Provide the (x, y) coordinate of the cell's center where the given text is located.  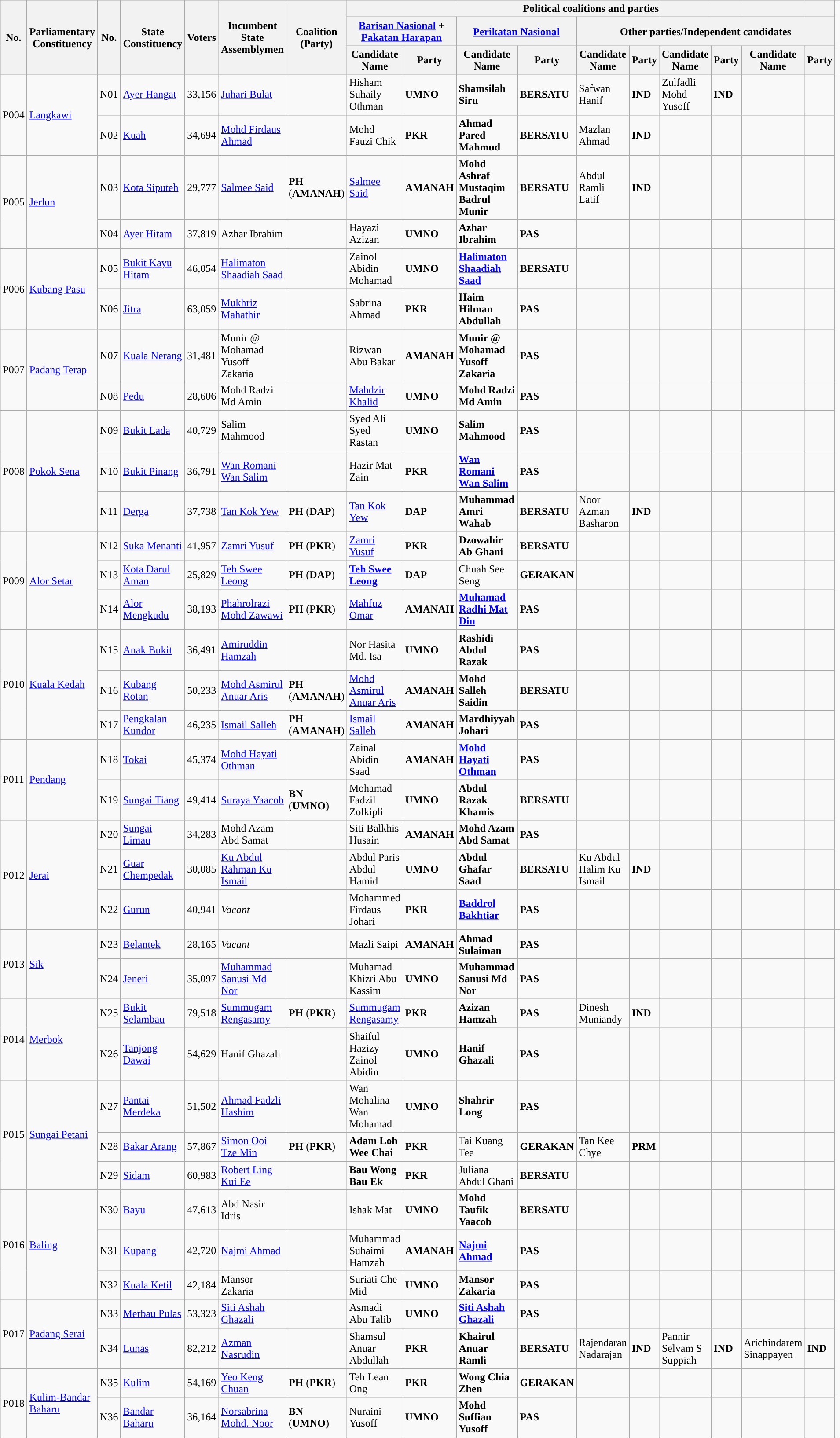
Zainal Abidin Saad (375, 759)
N06 (109, 309)
36,164 (202, 1417)
N14 (109, 609)
Kuala Kedah (62, 685)
Wan Mohalina Wan Mohamad (375, 1106)
Adam Loh Wee Chai (375, 1147)
Shamsul Anuar Abdullah (375, 1348)
N08 (109, 396)
Chuah See Seng (487, 575)
Rashidi Abdul Razak (487, 650)
Shahrir Long (487, 1106)
36,491 (202, 650)
41,957 (202, 547)
38,193 (202, 609)
Dinesh Muniandy (603, 1013)
Mukhriz Mahathir (253, 309)
State Constituency (153, 37)
Voters (202, 37)
Sidam (153, 1176)
P011 (14, 780)
Kota Darul Aman (153, 575)
28,165 (202, 944)
N29 (109, 1176)
Mohd Fauzi Chik (375, 135)
Sungai Limau (153, 834)
P013 (14, 965)
Kubang Rotan (153, 690)
N04 (109, 234)
Abdul Ramli Latif (603, 187)
Juliana Abdul Ghani (487, 1176)
N31 (109, 1251)
Bayu (153, 1210)
Mazlan Ahmad (603, 135)
40,941 (202, 910)
30,085 (202, 869)
Kuala Nerang (153, 356)
N32 (109, 1285)
Political coalitions and parties (591, 9)
Bakar Arang (153, 1147)
Perikatan Nasional (517, 32)
Kulim (153, 1383)
P004 (14, 115)
Mohd Firdaus Ahmad (253, 135)
Mahfuz Omar (375, 609)
P012 (14, 875)
Phahrolrazi Mohd Zawawi (253, 609)
40,729 (202, 430)
25,829 (202, 575)
28,606 (202, 396)
Zulfadli Mohd Yusoff (685, 95)
N24 (109, 979)
Zainol Abidin Mohamad (375, 268)
29,777 (202, 187)
Merbau Pulas (153, 1314)
Tai Kuang Tee (487, 1147)
Anak Bukit (153, 650)
Suriati Che Mid (375, 1285)
Ayer Hangat (153, 95)
N33 (109, 1314)
Kupang (153, 1251)
45,374 (202, 759)
Lunas (153, 1348)
Suraya Yaacob (253, 800)
Sabrina Ahmad (375, 309)
N23 (109, 944)
N20 (109, 834)
Khairul Anuar Ramli (487, 1348)
35,097 (202, 979)
N18 (109, 759)
Syed Ali Syed Rastan (375, 430)
Azizan Hamzah (487, 1013)
N26 (109, 1054)
54,629 (202, 1054)
P009 (14, 581)
Noor Azman Basharon (603, 512)
Tokai (153, 759)
Haim Hilman Abdullah (487, 309)
PRM (644, 1147)
N15 (109, 650)
Nuraini Yusoff (375, 1417)
Mohd Salleh Saidin (487, 690)
Pedu (153, 396)
Barisan Nasional + Pakatan Harapan (401, 32)
Pengkalan Kundor (153, 725)
Shaiful Hazizy Zainol Abidin (375, 1054)
Bukit Pinang (153, 471)
Ishak Mat (375, 1210)
Kota Siputeh (153, 187)
P007 (14, 370)
Tanjong Dawai (153, 1054)
Sungai Tiang (153, 800)
N22 (109, 910)
Ahmad Fadzli Hashim (253, 1106)
Abdul Ghafar Saad (487, 869)
Abdul Paris Abdul Hamid (375, 869)
Asmadi Abu Talib (375, 1314)
49,414 (202, 800)
Suka Menanti (153, 547)
Merbok (62, 1039)
Kuala Ketil (153, 1285)
Incumbent State Assemblymen (253, 37)
N09 (109, 430)
N36 (109, 1417)
Rizwan Abu Bakar (375, 356)
Bukit Selambau (153, 1013)
Jitra (153, 309)
N27 (109, 1106)
Belantek (153, 944)
50,233 (202, 690)
Sik (62, 965)
Kulim-Bandar Baharu (62, 1403)
N10 (109, 471)
Guar Chempedak (153, 869)
Abdul Razak Khamis (487, 800)
Safwan Hanif (603, 95)
Sungai Petani (62, 1135)
Padang Terap (62, 370)
N17 (109, 725)
31,481 (202, 356)
42,720 (202, 1251)
Norsabrina Mohd. Noor (253, 1417)
Azman Nasrudin (253, 1348)
N01 (109, 95)
82,212 (202, 1348)
N07 (109, 356)
P016 (14, 1244)
Yeo Keng Chuan (253, 1383)
Pantai Merdeka (153, 1106)
N25 (109, 1013)
Muhammad Suhaimi Hamzah (375, 1251)
60,983 (202, 1176)
P018 (14, 1403)
Ahmad Pared Mahmud (487, 135)
Hisham Suhaily Othman (375, 95)
N02 (109, 135)
Simon Ooi Tze Min (253, 1147)
33,156 (202, 95)
Mardhiyyah Johari (487, 725)
N12 (109, 547)
42,184 (202, 1285)
Hazir Mat Zain (375, 471)
36,791 (202, 471)
Gurun (153, 910)
Bandar Baharu (153, 1417)
Kubang Pasu (62, 289)
P010 (14, 685)
Parliamentary Constituency (62, 37)
Other parties/Independent candidates (706, 32)
Muhamad Khizri Abu Kassim (375, 979)
N19 (109, 800)
Pendang (62, 780)
Ayer Hitam (153, 234)
N05 (109, 268)
Jerai (62, 875)
Abd Nasir Idris (253, 1210)
Baddrol Bakhtiar (487, 910)
Ahmad Sulaiman (487, 944)
Jerlun (62, 202)
Bukit Lada (153, 430)
N28 (109, 1147)
57,867 (202, 1147)
Wong Chia Zhen (487, 1383)
63,059 (202, 309)
Nor Hasita Md. Isa (375, 650)
Mohamad Fadzil Zolkipli (375, 800)
P014 (14, 1039)
Hayazi Azizan (375, 234)
Robert Ling Kui Ee (253, 1176)
N34 (109, 1348)
Padang Serai (62, 1334)
P008 (14, 471)
34,694 (202, 135)
Ku Abdul Rahman Ku Ismail (253, 869)
N13 (109, 575)
Bau Wong Bau Ek (375, 1176)
54,169 (202, 1383)
N21 (109, 869)
Siti Balkhis Husain (375, 834)
N11 (109, 512)
Mazli Saipi (375, 944)
Jeneri (153, 979)
Mahdzir Khalid (375, 396)
Rajendaran Nadarajan (603, 1348)
Muhamad Radhi Mat Din (487, 609)
Mohd Taufik Yaacob (487, 1210)
Bukit Kayu Hitam (153, 268)
N30 (109, 1210)
47,613 (202, 1210)
P006 (14, 289)
Amiruddin Hamzah (253, 650)
Alor Setar (62, 581)
N35 (109, 1383)
Coalition (Party) (316, 37)
Arichindarem Sinappayen (773, 1348)
46,235 (202, 725)
Langkawi (62, 115)
Mohammed Firdaus Johari (375, 910)
34,283 (202, 834)
P015 (14, 1135)
P017 (14, 1334)
N16 (109, 690)
Derga (153, 512)
Pokok Sena (62, 471)
Alor Mengkudu (153, 609)
Mohd Suffian Yusoff (487, 1417)
P005 (14, 202)
37,819 (202, 234)
46,054 (202, 268)
Ku Abdul Halim Ku Ismail (603, 869)
Baling (62, 1244)
Kuah (153, 135)
Juhari Bulat (253, 95)
79,518 (202, 1013)
51,502 (202, 1106)
Shamsilah Siru (487, 95)
Dzowahir Ab Ghani (487, 547)
Tan Kee Chye (603, 1147)
Pannir Selvam S Suppiah (685, 1348)
Mohd Ashraf Mustaqim Badrul Munir (487, 187)
Teh Lean Ong (375, 1383)
53,323 (202, 1314)
Muhammad Amri Wahab (487, 512)
37,738 (202, 512)
N03 (109, 187)
